Output the (x, y) coordinate of the center of the cell containing the given text.  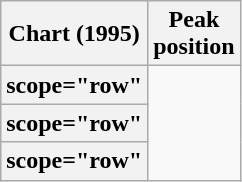
Peakposition (194, 34)
Chart (1995) (74, 34)
